Determine the [x, y] coordinate at the center of the cell enclosing the given text.  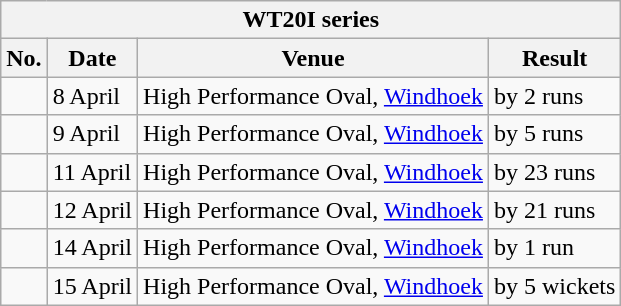
by 1 run [554, 248]
Date [92, 58]
15 April [92, 286]
14 April [92, 248]
by 2 runs [554, 96]
No. [24, 58]
11 April [92, 172]
9 April [92, 134]
WT20I series [311, 20]
by 23 runs [554, 172]
by 5 wickets [554, 286]
Result [554, 58]
Venue [314, 58]
by 21 runs [554, 210]
12 April [92, 210]
8 April [92, 96]
by 5 runs [554, 134]
